Determine the [X, Y] coordinate at the center of the cell enclosing the given text.  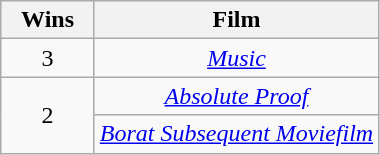
2 [48, 115]
Borat Subsequent Moviefilm [236, 134]
Wins [48, 20]
Music [236, 58]
Absolute Proof [236, 96]
3 [48, 58]
Film [236, 20]
